Capture the cell that displays the provided text and extract its (X, Y) central coordinate. 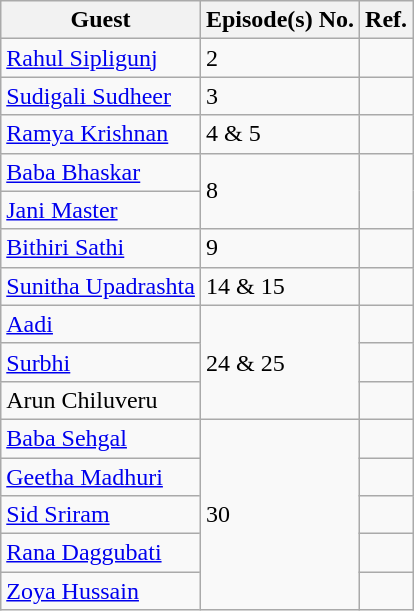
Surbhi (101, 362)
Ref. (386, 20)
4 & 5 (280, 134)
3 (280, 96)
Sudigali Sudheer (101, 96)
Arun Chiluveru (101, 400)
24 & 25 (280, 362)
Episode(s) No. (280, 20)
Zoya Hussain (101, 591)
Bithiri Sathi (101, 248)
2 (280, 58)
Baba Sehgal (101, 438)
Sid Sriram (101, 515)
8 (280, 191)
Baba Bhaskar (101, 172)
Ramya Krishnan (101, 134)
Geetha Madhuri (101, 477)
14 & 15 (280, 286)
30 (280, 514)
Guest (101, 20)
Rana Daggubati (101, 553)
Sunitha Upadrashta (101, 286)
Aadi (101, 324)
Rahul Sipligunj (101, 58)
9 (280, 248)
Jani Master (101, 210)
